Capture the cell that displays the provided text and extract its (X, Y) central coordinate. 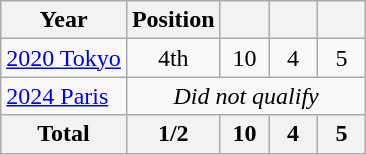
2020 Tokyo (64, 58)
Year (64, 20)
4th (173, 58)
1/2 (173, 134)
2024 Paris (64, 96)
Total (64, 134)
Did not qualify (246, 96)
Position (173, 20)
